For the text-containing cell, return its midpoint in (X, Y) coordinate format. 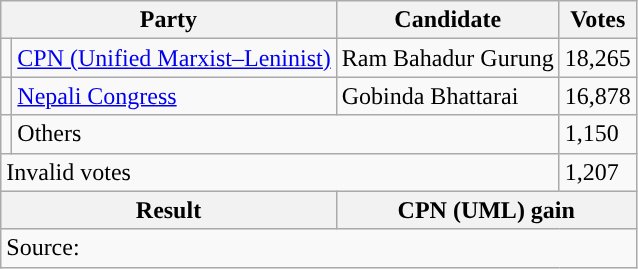
Ram Bahadur Gurung (448, 58)
1,150 (598, 134)
18,265 (598, 58)
Candidate (448, 20)
Result (168, 210)
Nepali Congress (174, 96)
Others (286, 134)
Party (168, 20)
1,207 (598, 172)
Source: (319, 248)
Gobinda Bhattarai (448, 96)
CPN (Unified Marxist–Leninist) (174, 58)
CPN (UML) gain (486, 210)
Invalid votes (280, 172)
16,878 (598, 96)
Votes (598, 20)
